From the cell containing the given text, extract its center point as [X, Y] coordinate. 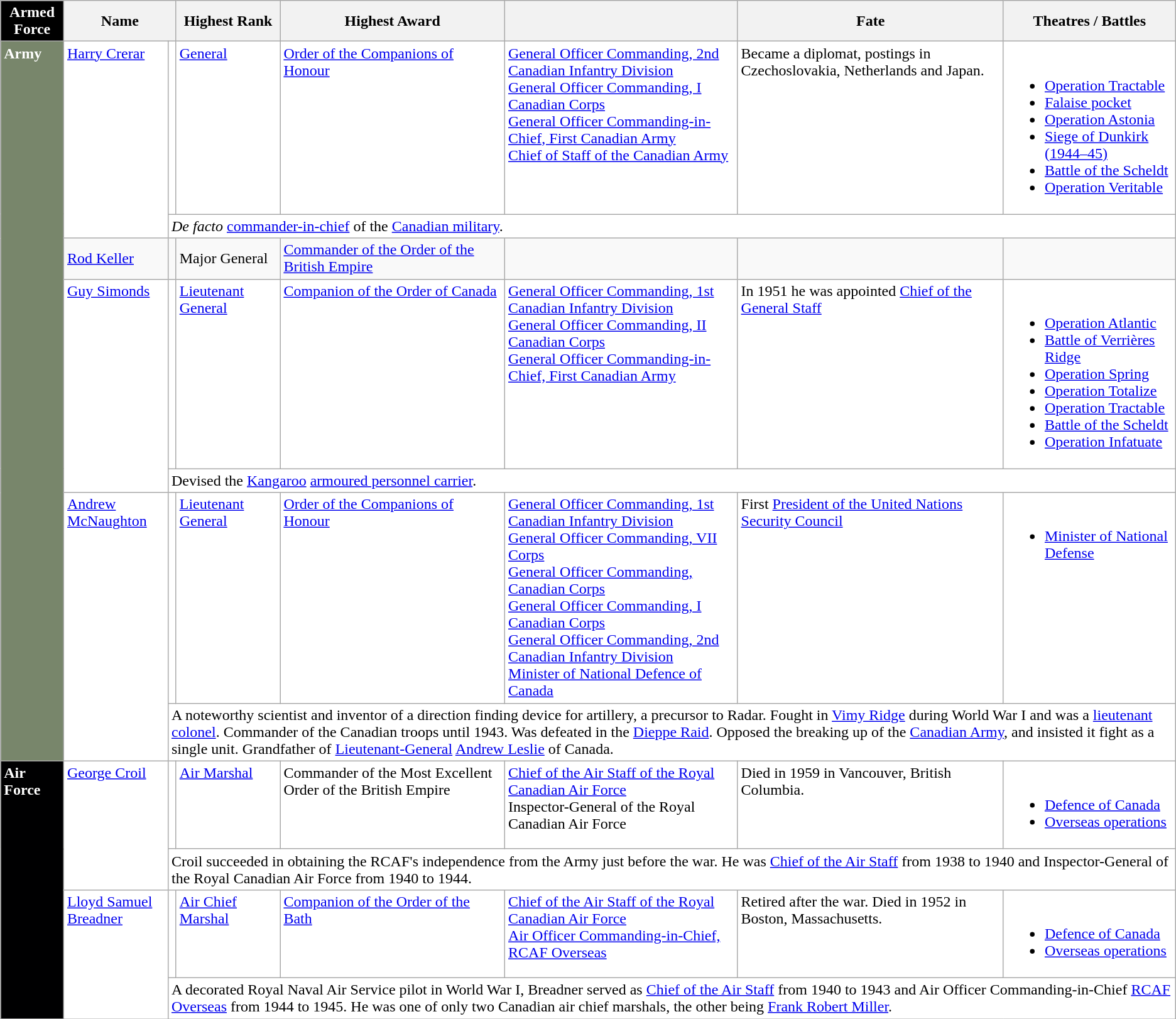
Andrew McNaughton [116, 627]
In 1951 he was appointed Chief of the General Staff [871, 374]
Guy Simonds [116, 386]
Chief of the Air Staff of the Royal Canadian Air ForceInspector-General of the Royal Canadian Air Force [622, 805]
General [228, 128]
Became a diplomat, postings in Czechoslovakia, Netherlands and Japan. [871, 128]
Lloyd Samuel Breadner [116, 954]
Armed Force [33, 21]
Theatres / Battles [1089, 21]
Operation TractableFalaise pocketOperation AstoniaSiege of Dunkirk (1944–45)Battle of the ScheldtOperation Veritable [1089, 128]
Air Force [33, 890]
George Croil [116, 826]
Harry Crerar [116, 139]
Companion of the Order of Canada [393, 374]
De facto commander-in-chief of the Canadian military. [672, 226]
First President of the United Nations Security Council [871, 598]
Commander of the Most Excellent Order of the British Empire [393, 805]
Operation AtlanticBattle of Verrières RidgeOperation SpringOperation TotalizeOperation TractableBattle of the ScheldtOperation Infatuate [1089, 374]
Fate [871, 21]
Companion of the Order of the Bath [393, 934]
Commander of the Order of the British Empire [393, 259]
Highest Rank [228, 21]
Highest Award [393, 21]
Army [33, 401]
Major General [228, 259]
Air Chief Marshal [228, 934]
Air Marshal [228, 805]
Chief of the Air Staff of the Royal Canadian Air ForceAir Officer Commanding-in-Chief, RCAF Overseas [622, 934]
Rod Keller [116, 259]
Devised the Kangaroo armoured personnel carrier. [672, 481]
Retired after the war. Died in 1952 in Boston, Massachusetts. [871, 934]
Minister of National Defense [1089, 598]
Name [119, 21]
Died in 1959 in Vancouver, British Columbia. [871, 805]
